Capture the cell that displays the provided text and extract its [X, Y] central coordinate. 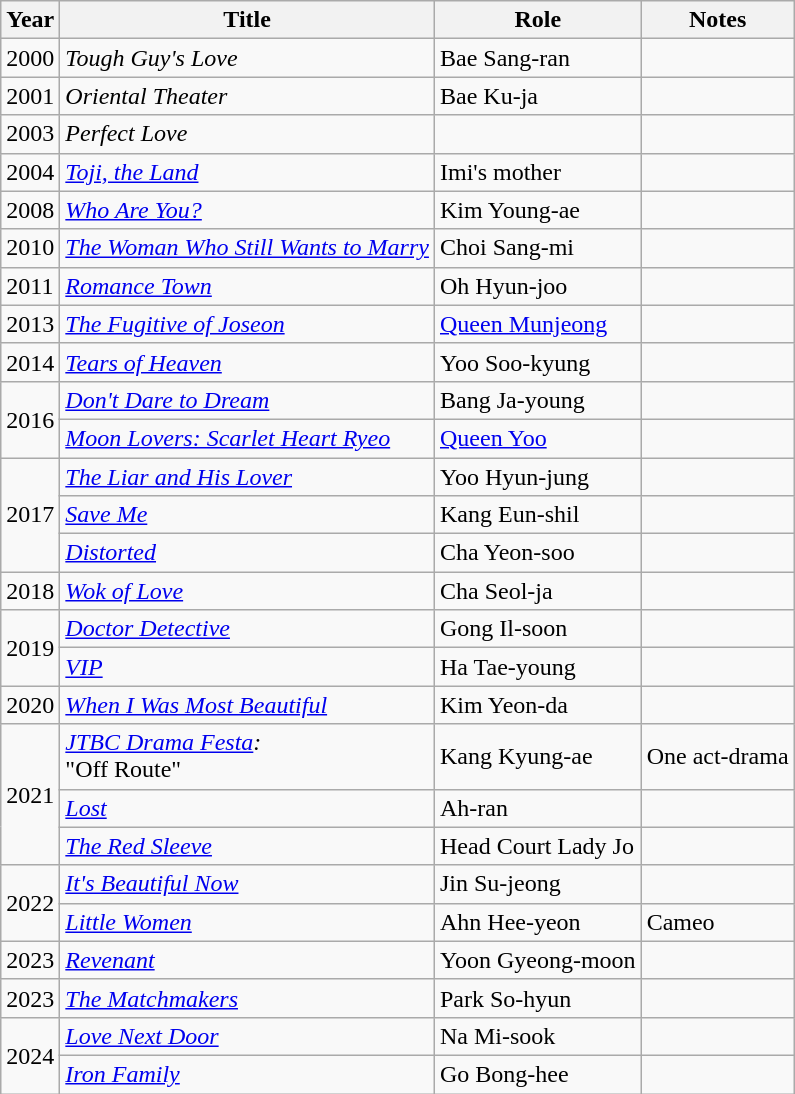
Love Next Door [248, 1036]
2020 [30, 705]
Choi Sang-mi [538, 248]
Kim Young-ae [538, 210]
Ha Tae-young [538, 667]
Bae Ku-ja [538, 96]
The Matchmakers [248, 998]
Notes [718, 20]
Oriental Theater [248, 96]
Ahn Hee-yeon [538, 922]
The Red Sleeve [248, 846]
VIP [248, 667]
Distorted [248, 553]
2016 [30, 419]
Moon Lovers: Scarlet Heart Ryeo [248, 438]
Romance Town [248, 286]
2024 [30, 1055]
Who Are You? [248, 210]
2004 [30, 172]
Tears of Heaven [248, 362]
Queen Munjeong [538, 324]
2011 [30, 286]
2018 [30, 591]
Lost [248, 808]
Kang Eun-shil [538, 515]
2019 [30, 648]
Kang Kyung-ae [538, 756]
Gong Il-soon [538, 629]
Title [248, 20]
Iron Family [248, 1074]
Yoo Hyun-jung [538, 477]
Perfect Love [248, 134]
Queen Yoo [538, 438]
Jin Su-jeong [538, 884]
One act-drama [718, 756]
Bang Ja-young [538, 400]
Save Me [248, 515]
JTBC Drama Festa:"Off Route" [248, 756]
Ah-ran [538, 808]
When I Was Most Beautiful [248, 705]
Go Bong-hee [538, 1074]
2003 [30, 134]
It's Beautiful Now [248, 884]
2013 [30, 324]
Cha Seol-ja [538, 591]
The Liar and His Lover [248, 477]
Oh Hyun-joo [538, 286]
Bae Sang-ran [538, 58]
Doctor Detective [248, 629]
Little Women [248, 922]
Imi's mother [538, 172]
Tough Guy's Love [248, 58]
Park So-hyun [538, 998]
Year [30, 20]
2014 [30, 362]
2010 [30, 248]
Na Mi-sook [538, 1036]
Revenant [248, 960]
Cameo [718, 922]
Yoon Gyeong-moon [538, 960]
The Fugitive of Joseon [248, 324]
Yoo Soo-kyung [538, 362]
Head Court Lady Jo [538, 846]
2022 [30, 903]
2000 [30, 58]
2021 [30, 794]
2001 [30, 96]
The Woman Who Still Wants to Marry [248, 248]
Wok of Love [248, 591]
Role [538, 20]
2008 [30, 210]
Kim Yeon-da [538, 705]
2017 [30, 515]
Toji, the Land [248, 172]
Don't Dare to Dream [248, 400]
Cha Yeon-soo [538, 553]
